Scan for the cell matching the given text and deliver its (X, Y) coordinate at center. 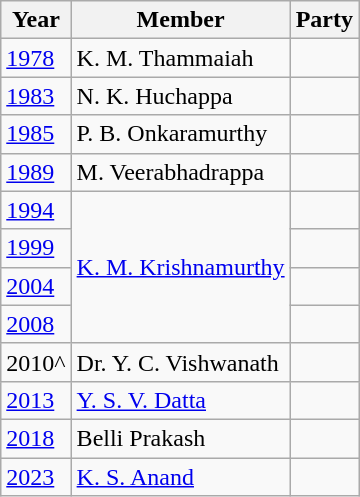
Party (324, 20)
K. M. Thammaiah (180, 58)
N. K. Huchappa (180, 96)
Y. S. V. Datta (180, 400)
M. Veerabhadrappa (180, 172)
K. M. Krishnamurthy (180, 267)
1985 (36, 134)
Belli Prakash (180, 438)
Member (180, 20)
1994 (36, 210)
1978 (36, 58)
2013 (36, 400)
1989 (36, 172)
2010^ (36, 362)
Year (36, 20)
2008 (36, 324)
K. S. Anand (180, 477)
1983 (36, 96)
2004 (36, 286)
2018 (36, 438)
Dr. Y. C. Vishwanath (180, 362)
1999 (36, 248)
2023 (36, 477)
P. B. Onkaramurthy (180, 134)
